From the cell containing the given text, extract its center point as (X, Y) coordinate. 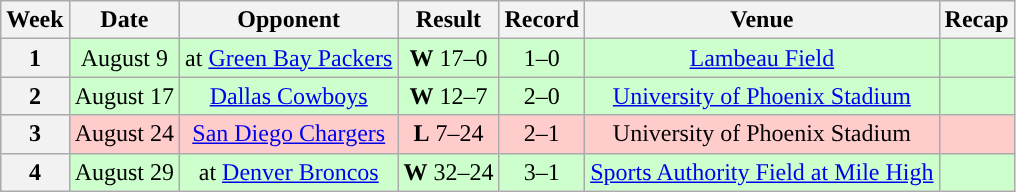
at Green Bay Packers (289, 58)
Record (542, 20)
Sports Authority Field at Mile High (762, 172)
W 32–24 (448, 172)
L 7–24 (448, 134)
1–0 (542, 58)
1 (35, 58)
August 17 (124, 96)
W 17–0 (448, 58)
August 24 (124, 134)
Dallas Cowboys (289, 96)
4 (35, 172)
Result (448, 20)
2 (35, 96)
2–1 (542, 134)
Recap (976, 20)
3 (35, 134)
Week (35, 20)
W 12–7 (448, 96)
Opponent (289, 20)
Date (124, 20)
3–1 (542, 172)
at Denver Broncos (289, 172)
San Diego Chargers (289, 134)
Venue (762, 20)
August 29 (124, 172)
August 9 (124, 58)
2–0 (542, 96)
Lambeau Field (762, 58)
